Determine the (X, Y) coordinate at the center of the cell enclosing the given text.  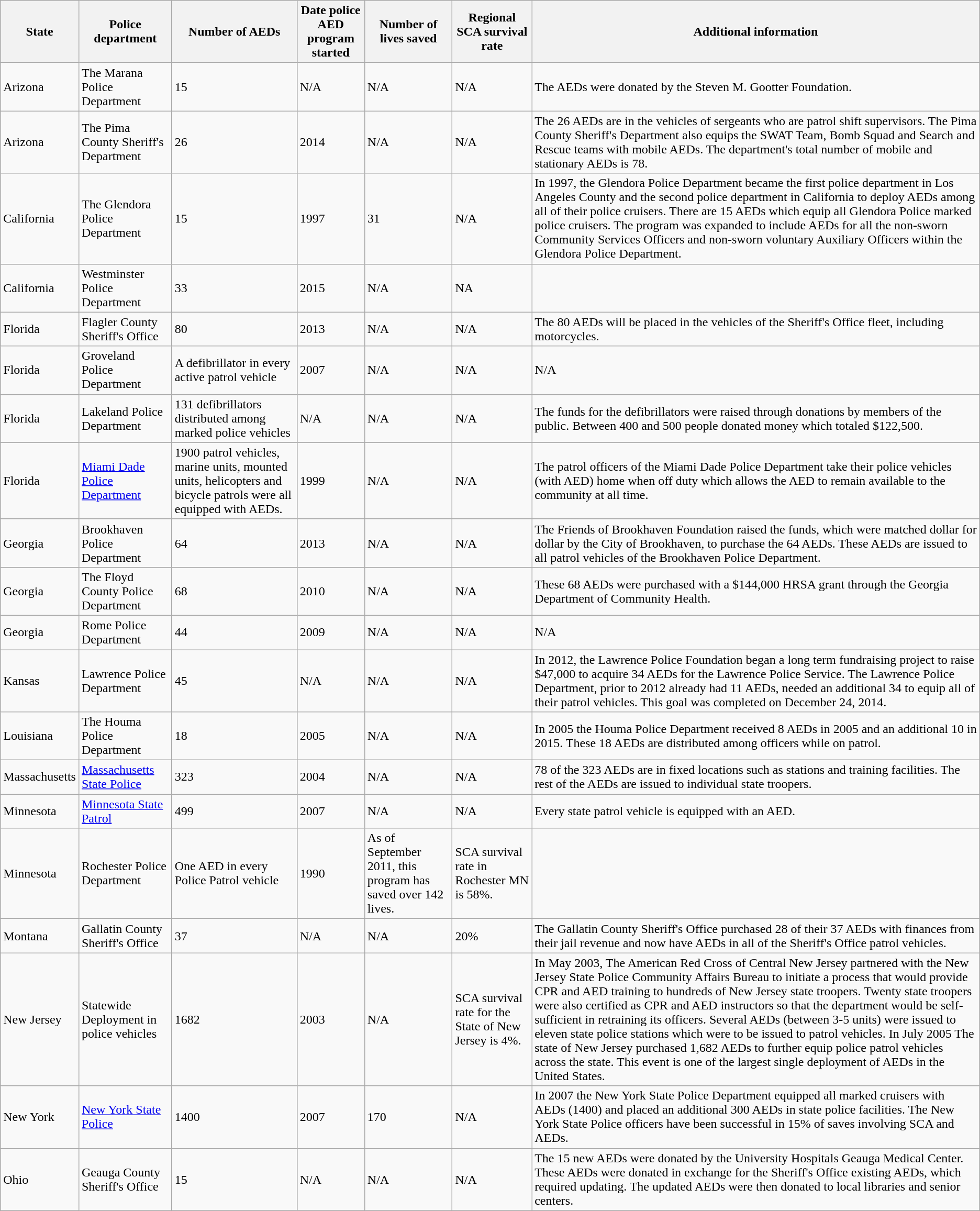
The Pima County Sheriff's Department (125, 142)
The AEDs were donated by the Steven M. Gootter Foundation. (756, 87)
45 (235, 681)
Minnesota State Patrol (125, 812)
The Glendora Police Department (125, 219)
499 (235, 812)
37 (235, 936)
Groveland Police Department (125, 370)
323 (235, 777)
The Floyd County Police Department (125, 591)
The 80 AEDs will be placed in the vehicles of the Sheriff's Office fleet, including motorcycles. (756, 329)
Statewide Deployment in police vehicles (125, 1019)
Rome Police Department (125, 632)
A defibrillator in every active patrol vehicle (235, 370)
2015 (331, 288)
Lakeland Police Department (125, 418)
2004 (331, 777)
NA (492, 288)
Number of AEDs (235, 31)
1900 patrol vehicles, marine units, mounted units, helicopters and bicycle patrols were all equipped with AEDs. (235, 481)
Massachusetts State Police (125, 777)
1990 (331, 873)
44 (235, 632)
SCA survival rate in Rochester MN is 58%. (492, 873)
31 (408, 219)
Louisiana (40, 736)
20% (492, 936)
1997 (331, 219)
33 (235, 288)
Date police AED program started (331, 31)
2009 (331, 632)
New York State Police (125, 1117)
78 of the 323 AEDs are in fixed locations such as stations and training facilities. The rest of the AEDs are issued to individual state troopers. (756, 777)
The Marana Police Department (125, 87)
State (40, 31)
Number of lives saved (408, 31)
Westminster Police Department (125, 288)
1999 (331, 481)
Flagler County Sheriff's Office (125, 329)
Additional information (756, 31)
As of September 2011, this program has saved over 142 lives. (408, 873)
18 (235, 736)
131 defibrillators distributed among marked police vehicles (235, 418)
170 (408, 1117)
68 (235, 591)
Montana (40, 936)
The Houma Police Department (125, 736)
2003 (331, 1019)
Massachusetts (40, 777)
26 (235, 142)
Gallatin County Sheriff's Office (125, 936)
Lawrence Police Department (125, 681)
Geauga County Sheriff's Office (125, 1179)
These 68 AEDs were purchased with a $144,000 HRSA grant through the Georgia Department of Community Health. (756, 591)
2005 (331, 736)
1400 (235, 1117)
Brookhaven Police Department (125, 543)
One AED in every Police Patrol vehicle (235, 873)
Regional SCA survival rate (492, 31)
1682 (235, 1019)
2014 (331, 142)
Police department (125, 31)
80 (235, 329)
New Jersey (40, 1019)
SCA survival rate for the State of New Jersey is 4%. (492, 1019)
Ohio (40, 1179)
2010 (331, 591)
Kansas (40, 681)
Every state patrol vehicle is equipped with an AED. (756, 812)
New York (40, 1117)
Rochester Police Department (125, 873)
64 (235, 543)
Miami Dade Police Department (125, 481)
